Determine the (X, Y) coordinate at the center of the cell enclosing the given text.  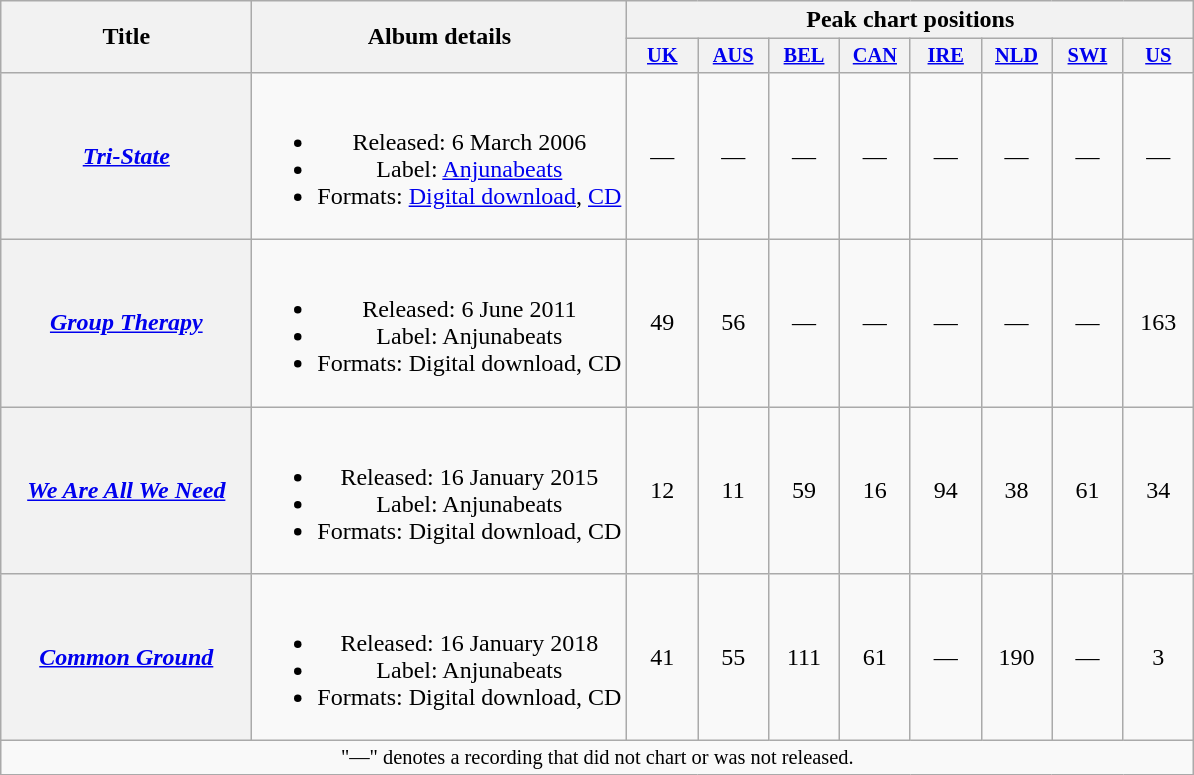
SWI (1088, 56)
NLD (1016, 56)
163 (1158, 324)
111 (804, 658)
CAN (874, 56)
Released: 6 June 2011Label: AnjunabeatsFormats: Digital download, CD (440, 324)
16 (874, 490)
Album details (440, 37)
Released: 16 January 2015Label: AnjunabeatsFormats: Digital download, CD (440, 490)
56 (734, 324)
Released: 6 March 2006Label: AnjunabeatsFormats: Digital download, CD (440, 156)
11 (734, 490)
12 (662, 490)
Released: 16 January 2018Label: AnjunabeatsFormats: Digital download, CD (440, 658)
55 (734, 658)
Tri-State (126, 156)
BEL (804, 56)
UK (662, 56)
Peak chart positions (910, 20)
"—" denotes a recording that did not chart or was not released. (598, 758)
41 (662, 658)
We Are All We Need (126, 490)
AUS (734, 56)
34 (1158, 490)
IRE (946, 56)
190 (1016, 658)
59 (804, 490)
94 (946, 490)
Group Therapy (126, 324)
49 (662, 324)
Title (126, 37)
Common Ground (126, 658)
3 (1158, 658)
38 (1016, 490)
US (1158, 56)
